Return [x, y] of the center of cell containing provided text 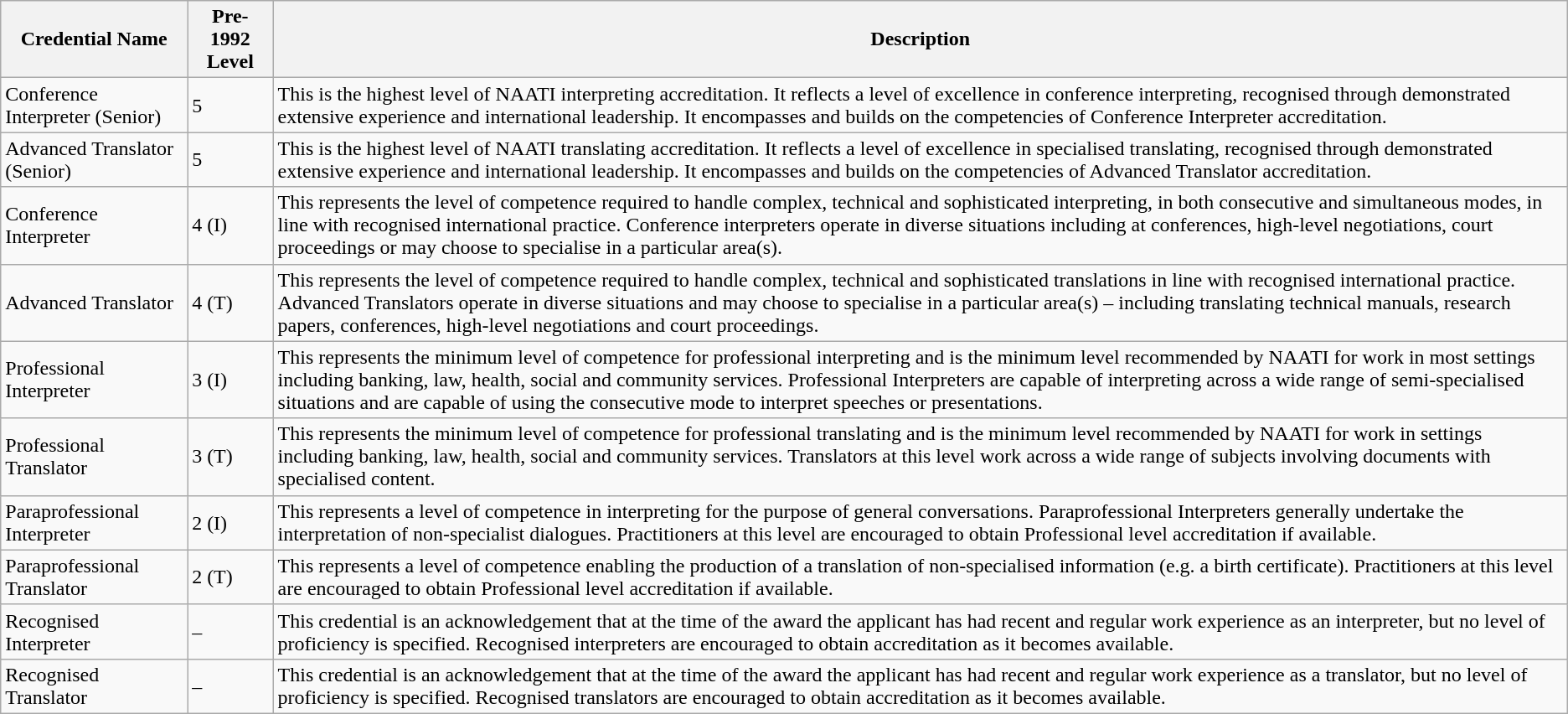
2 (T) [230, 577]
Credential Name [94, 39]
2 (I) [230, 523]
4 (T) [230, 303]
3 (T) [230, 457]
Paraprofessional Translator [94, 577]
Advanced Translator (Senior) [94, 159]
Recognised Interpreter [94, 632]
4 (I) [230, 225]
3 (I) [230, 380]
Advanced Translator [94, 303]
Pre-1992 Level [230, 39]
Description [920, 39]
Conference Interpreter (Senior) [94, 106]
Recognised Translator [94, 686]
Paraprofessional Interpreter [94, 523]
Professional Translator [94, 457]
Conference Interpreter [94, 225]
Professional Interpreter [94, 380]
